Detect which cell encompasses the target text, then output its (x, y) center coordinate. 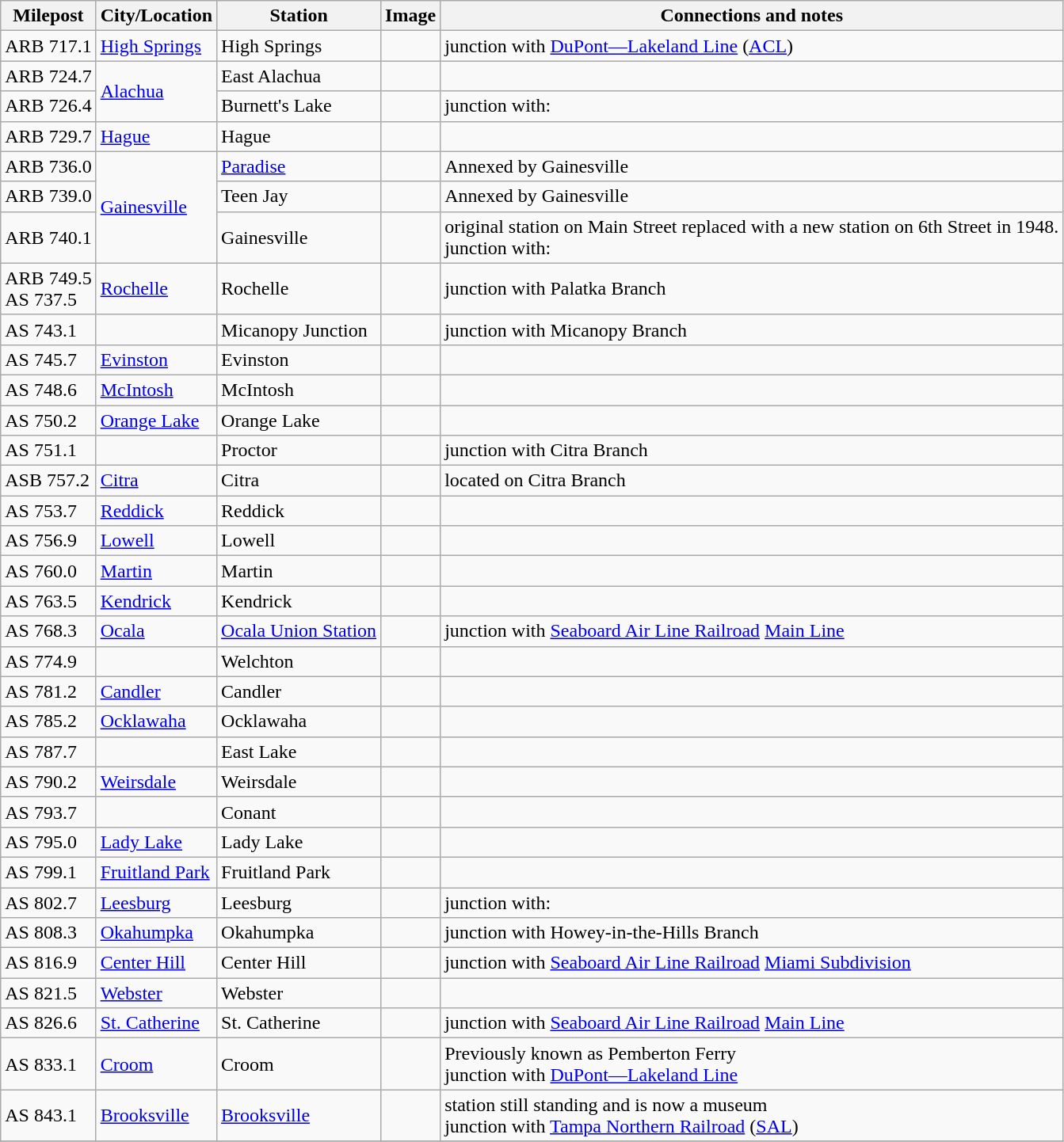
City/Location (156, 16)
junction with Palatka Branch (752, 288)
ARB 726.4 (48, 106)
East Lake (299, 752)
junction with Citra Branch (752, 451)
AS 843.1 (48, 1115)
Previously known as Pemberton Ferryjunction with DuPont—Lakeland Line (752, 1064)
station still standing and is now a museumjunction with Tampa Northern Railroad (SAL) (752, 1115)
AS 793.7 (48, 812)
AS 751.1 (48, 451)
Micanopy Junction (299, 329)
ARB 740.1 (48, 238)
ARB 749.5AS 737.5 (48, 288)
ARB 717.1 (48, 46)
AS 781.2 (48, 691)
original station on Main Street replaced with a new station on 6th Street in 1948.junction with: (752, 238)
Teen Jay (299, 196)
AS 763.5 (48, 601)
Burnett's Lake (299, 106)
AS 795.0 (48, 842)
Ocala (156, 631)
Proctor (299, 451)
AS 760.0 (48, 571)
AS 756.9 (48, 541)
AS 802.7 (48, 902)
Conant (299, 812)
AS 799.1 (48, 872)
junction with Seaboard Air Line Railroad Miami Subdivision (752, 963)
AS 826.6 (48, 1023)
AS 785.2 (48, 721)
AS 787.7 (48, 752)
Milepost (48, 16)
AS 774.9 (48, 661)
Alachua (156, 91)
AS 748.6 (48, 390)
Connections and notes (752, 16)
AS 790.2 (48, 782)
AS 833.1 (48, 1064)
Ocala Union Station (299, 631)
AS 821.5 (48, 993)
AS 808.3 (48, 933)
AS 743.1 (48, 329)
Station (299, 16)
ARB 739.0 (48, 196)
Image (410, 16)
junction with DuPont—Lakeland Line (ACL) (752, 46)
East Alachua (299, 76)
junction with Howey-in-the-Hills Branch (752, 933)
ARB 736.0 (48, 166)
AS 816.9 (48, 963)
junction with Micanopy Branch (752, 329)
ARB 724.7 (48, 76)
AS 753.7 (48, 511)
AS 745.7 (48, 360)
ARB 729.7 (48, 136)
ASB 757.2 (48, 481)
located on Citra Branch (752, 481)
Welchton (299, 661)
Paradise (299, 166)
AS 768.3 (48, 631)
AS 750.2 (48, 421)
